Return the [X, Y] coordinate for the center point of the cell that contains the specified text.  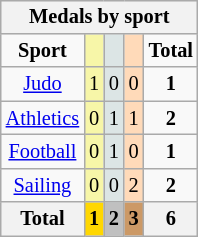
Athletics [42, 118]
6 [171, 219]
Football [42, 152]
Sport [42, 51]
Medals by sport [100, 17]
3 [134, 219]
Sailing [42, 185]
Judo [42, 84]
